Identify which cell holds the provided text, then report its (X, Y) central coordinate. 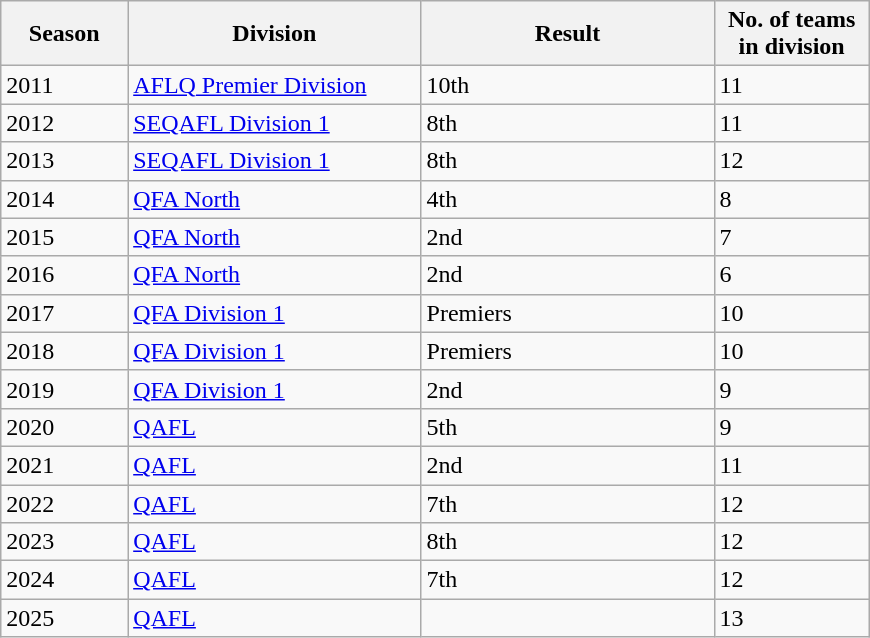
2012 (64, 123)
6 (792, 275)
No. of teams in division (792, 34)
AFLQ Premier Division (274, 85)
5th (568, 427)
2019 (64, 389)
2022 (64, 503)
13 (792, 618)
2021 (64, 465)
2015 (64, 237)
2016 (64, 275)
Division (274, 34)
2013 (64, 161)
10th (568, 85)
2020 (64, 427)
2018 (64, 351)
Result (568, 34)
2023 (64, 542)
2025 (64, 618)
2017 (64, 313)
2024 (64, 580)
Season (64, 34)
8 (792, 199)
7 (792, 237)
4th (568, 199)
2014 (64, 199)
2011 (64, 85)
